Find where the given text appears and provide that cell's center as [x, y] coordinate. 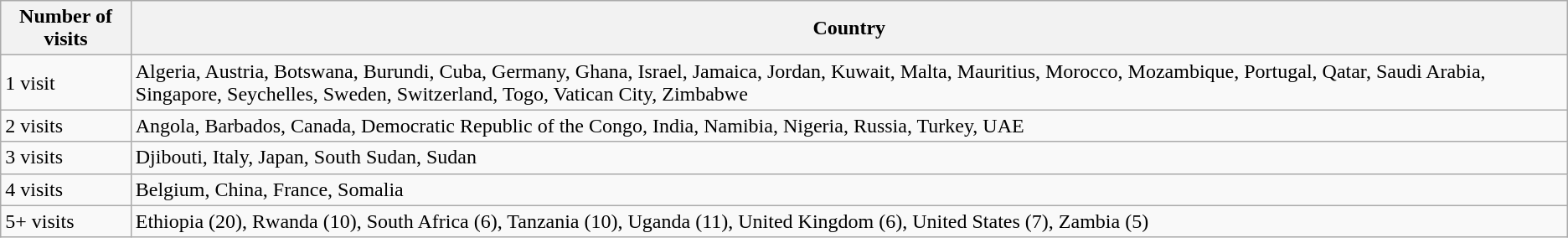
4 visits [66, 189]
Ethiopia (20), Rwanda (10), South Africa (6), Tanzania (10), Uganda (11), United Kingdom (6), United States (7), Zambia (5) [849, 221]
2 visits [66, 126]
3 visits [66, 158]
5+ visits [66, 221]
Country [849, 28]
Angola, Barbados, Canada, Democratic Republic of the Congo, India, Namibia, Nigeria, Russia, Turkey, UAE [849, 126]
Number of visits [66, 28]
Belgium, China, France, Somalia [849, 189]
1 visit [66, 82]
Djibouti, Italy, Japan, South Sudan, Sudan [849, 158]
